Find where the given text appears and provide that cell's center as (X, Y) coordinate. 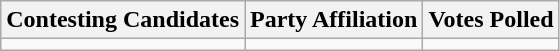
Party Affiliation (334, 20)
Votes Polled (491, 20)
Contesting Candidates (123, 20)
